Determine the (X, Y) coordinate at the center of the cell enclosing the given text.  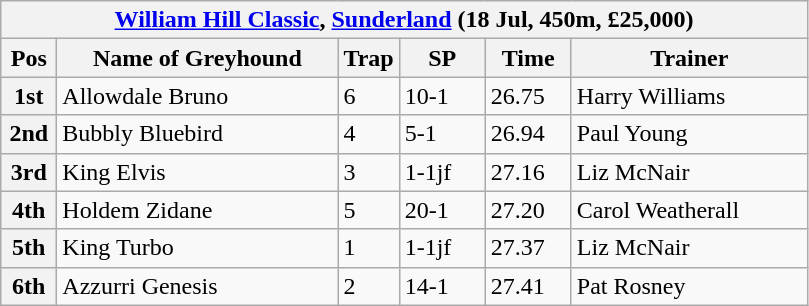
Trainer (689, 58)
Pos (29, 58)
Azzurri Genesis (198, 286)
6th (29, 286)
Paul Young (689, 134)
14-1 (442, 286)
King Turbo (198, 248)
27.16 (528, 172)
5th (29, 248)
27.20 (528, 210)
1st (29, 96)
Name of Greyhound (198, 58)
Holdem Zidane (198, 210)
Harry Williams (689, 96)
2nd (29, 134)
SP (442, 58)
Allowdale Bruno (198, 96)
Time (528, 58)
Trap (368, 58)
Pat Rosney (689, 286)
10-1 (442, 96)
26.75 (528, 96)
3rd (29, 172)
26.94 (528, 134)
27.41 (528, 286)
27.37 (528, 248)
Bubbly Bluebird (198, 134)
2 (368, 286)
Carol Weatherall (689, 210)
4 (368, 134)
5 (368, 210)
4th (29, 210)
1 (368, 248)
5-1 (442, 134)
William Hill Classic, Sunderland (18 Jul, 450m, £25,000) (404, 20)
6 (368, 96)
20-1 (442, 210)
King Elvis (198, 172)
3 (368, 172)
